Search for the cell housing the specified text and yield its (x, y) center coordinate. 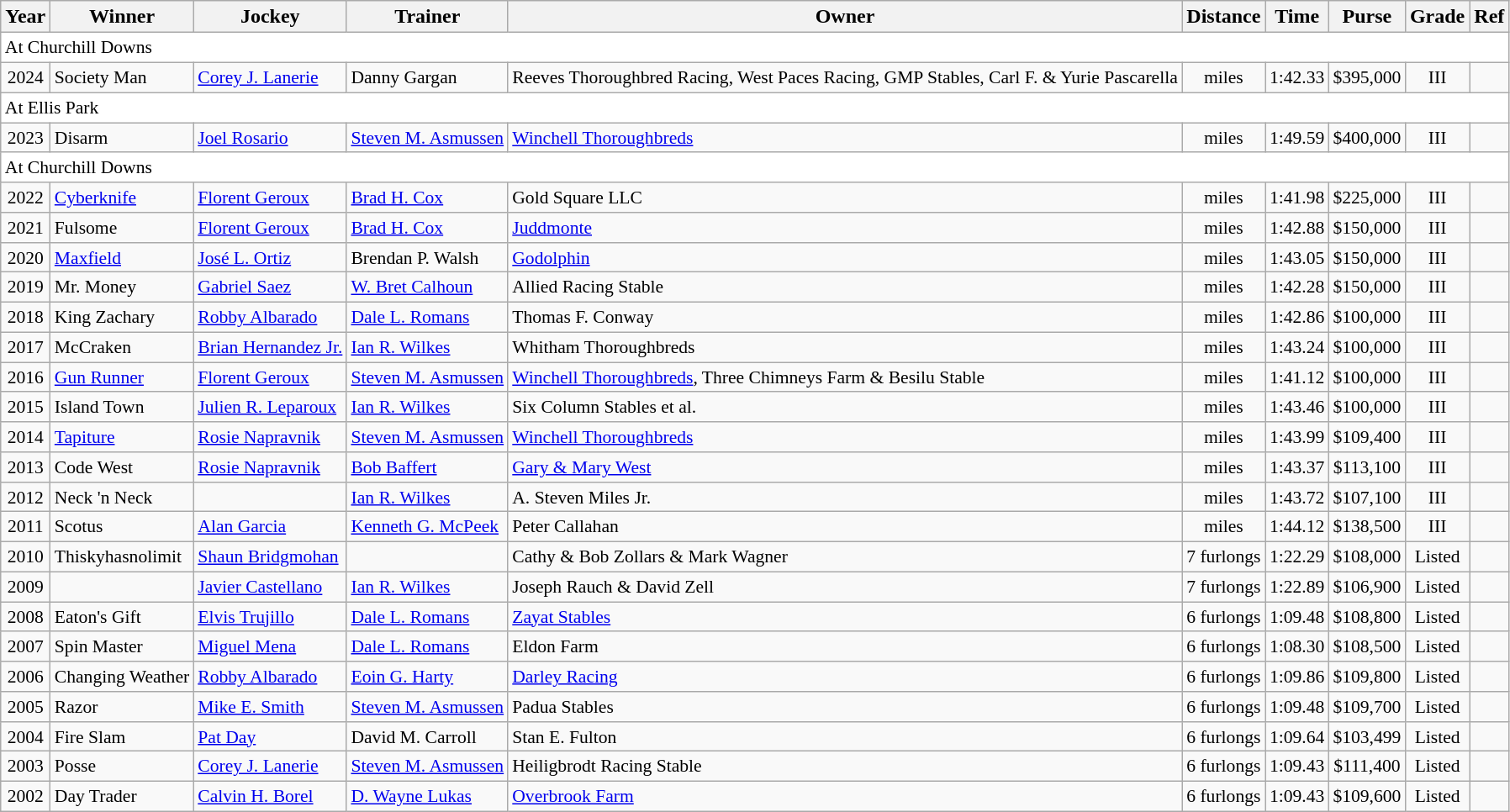
José L. Ortiz (270, 257)
Fulsome (122, 228)
Winchell Thoroughbreds, Three Chimneys Farm & Besilu Stable (845, 377)
Brian Hernandez Jr. (270, 347)
1:43.24 (1296, 347)
2006 (25, 677)
Brendan P. Walsh (427, 257)
Trainer (427, 17)
Neck 'n Neck (122, 497)
1:22.89 (1296, 587)
Stan E. Fulton (845, 736)
2023 (25, 138)
2014 (25, 437)
$108,500 (1367, 646)
Year (25, 17)
1:42.86 (1296, 317)
$395,000 (1367, 77)
Allied Racing Stable (845, 287)
Bob Baffert (427, 467)
2005 (25, 707)
Calvin H. Borel (270, 796)
Joel Rosario (270, 138)
Scotus (122, 527)
Javier Castellano (270, 587)
Maxfield (122, 257)
King Zachary (122, 317)
2016 (25, 377)
1:44.12 (1296, 527)
2019 (25, 287)
W. Bret Calhoun (427, 287)
1:08.30 (1296, 646)
2012 (25, 497)
$400,000 (1367, 138)
Joseph Rauch & David Zell (845, 587)
Code West (122, 467)
Thomas F. Conway (845, 317)
Disarm (122, 138)
Overbrook Farm (845, 796)
Pat Day (270, 736)
2022 (25, 198)
Juddmonte (845, 228)
Mr. Money (122, 287)
Ref (1490, 17)
1:43.05 (1296, 257)
Day Trader (122, 796)
1:41.98 (1296, 198)
Peter Callahan (845, 527)
$138,500 (1367, 527)
$113,100 (1367, 467)
Tapiture (122, 437)
2015 (25, 407)
Distance (1224, 17)
Gabriel Saez (270, 287)
1:42.28 (1296, 287)
1:42.88 (1296, 228)
McCraken (122, 347)
Society Man (122, 77)
Kenneth G. McPeek (427, 527)
Eaton's Gift (122, 617)
Cathy & Bob Zollars & Mark Wagner (845, 556)
$106,900 (1367, 587)
2011 (25, 527)
Island Town (122, 407)
Reeves Thoroughbred Racing, West Paces Racing, GMP Stables, Carl F. & Yurie Pascarella (845, 77)
A. Steven Miles Jr. (845, 497)
2021 (25, 228)
2009 (25, 587)
Changing Weather (122, 677)
1:49.59 (1296, 138)
Time (1296, 17)
Gold Square LLC (845, 198)
2004 (25, 736)
Shaun Bridgmohan (270, 556)
$109,800 (1367, 677)
2018 (25, 317)
Grade (1437, 17)
Spin Master (122, 646)
1:09.86 (1296, 677)
2013 (25, 467)
1:43.37 (1296, 467)
Gary & Mary West (845, 467)
Owner (845, 17)
2008 (25, 617)
Gun Runner (122, 377)
1:22.29 (1296, 556)
Miguel Mena (270, 646)
1:43.99 (1296, 437)
Godolphin (845, 257)
2002 (25, 796)
Julien R. Leparoux (270, 407)
At Ellis Park (755, 108)
2020 (25, 257)
$109,400 (1367, 437)
$225,000 (1367, 198)
Eldon Farm (845, 646)
1:43.72 (1296, 497)
Thiskyhasnolimit (122, 556)
$107,100 (1367, 497)
Heiligbrodt Racing Stable (845, 767)
2010 (25, 556)
D. Wayne Lukas (427, 796)
2024 (25, 77)
1:42.33 (1296, 77)
Purse (1367, 17)
Padua Stables (845, 707)
Zayat Stables (845, 617)
Darley Racing (845, 677)
$109,600 (1367, 796)
$111,400 (1367, 767)
Six Column Stables et al. (845, 407)
Winner (122, 17)
Danny Gargan (427, 77)
Posse (122, 767)
$108,800 (1367, 617)
2017 (25, 347)
Jockey (270, 17)
$103,499 (1367, 736)
2003 (25, 767)
David M. Carroll (427, 736)
Eoin G. Harty (427, 677)
Alan Garcia (270, 527)
Cyberknife (122, 198)
Mike E. Smith (270, 707)
Fire Slam (122, 736)
Razor (122, 707)
Elvis Trujillo (270, 617)
1:43.46 (1296, 407)
$109,700 (1367, 707)
$108,000 (1367, 556)
2007 (25, 646)
1:09.64 (1296, 736)
Whitham Thoroughbreds (845, 347)
1:41.12 (1296, 377)
